Search for the cell housing the specified text and yield its [X, Y] center coordinate. 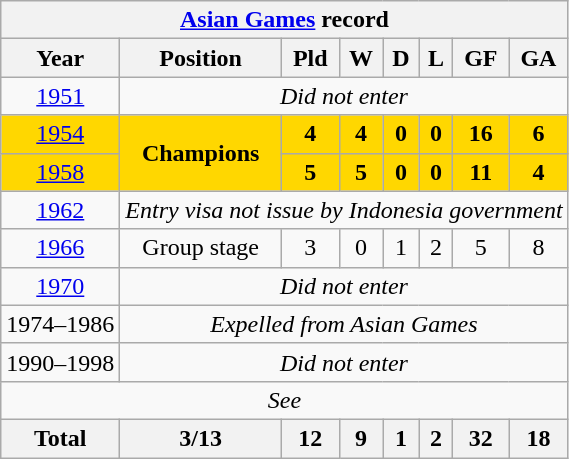
Position [201, 58]
1958 [60, 172]
11 [481, 172]
Asian Games record [284, 20]
3/13 [201, 438]
W [361, 58]
Expelled from Asian Games [344, 324]
3 [310, 248]
See [284, 400]
Group stage [201, 248]
1951 [60, 96]
L [436, 58]
32 [481, 438]
D [401, 58]
6 [538, 134]
Champions [201, 153]
Pld [310, 58]
1970 [60, 286]
1962 [60, 210]
1974–1986 [60, 324]
16 [481, 134]
GA [538, 58]
18 [538, 438]
1954 [60, 134]
Total [60, 438]
1966 [60, 248]
Year [60, 58]
12 [310, 438]
8 [538, 248]
GF [481, 58]
9 [361, 438]
Entry visa not issue by Indonesia government [344, 210]
1990–1998 [60, 362]
